Search for the cell housing the specified text and yield its [X, Y] center coordinate. 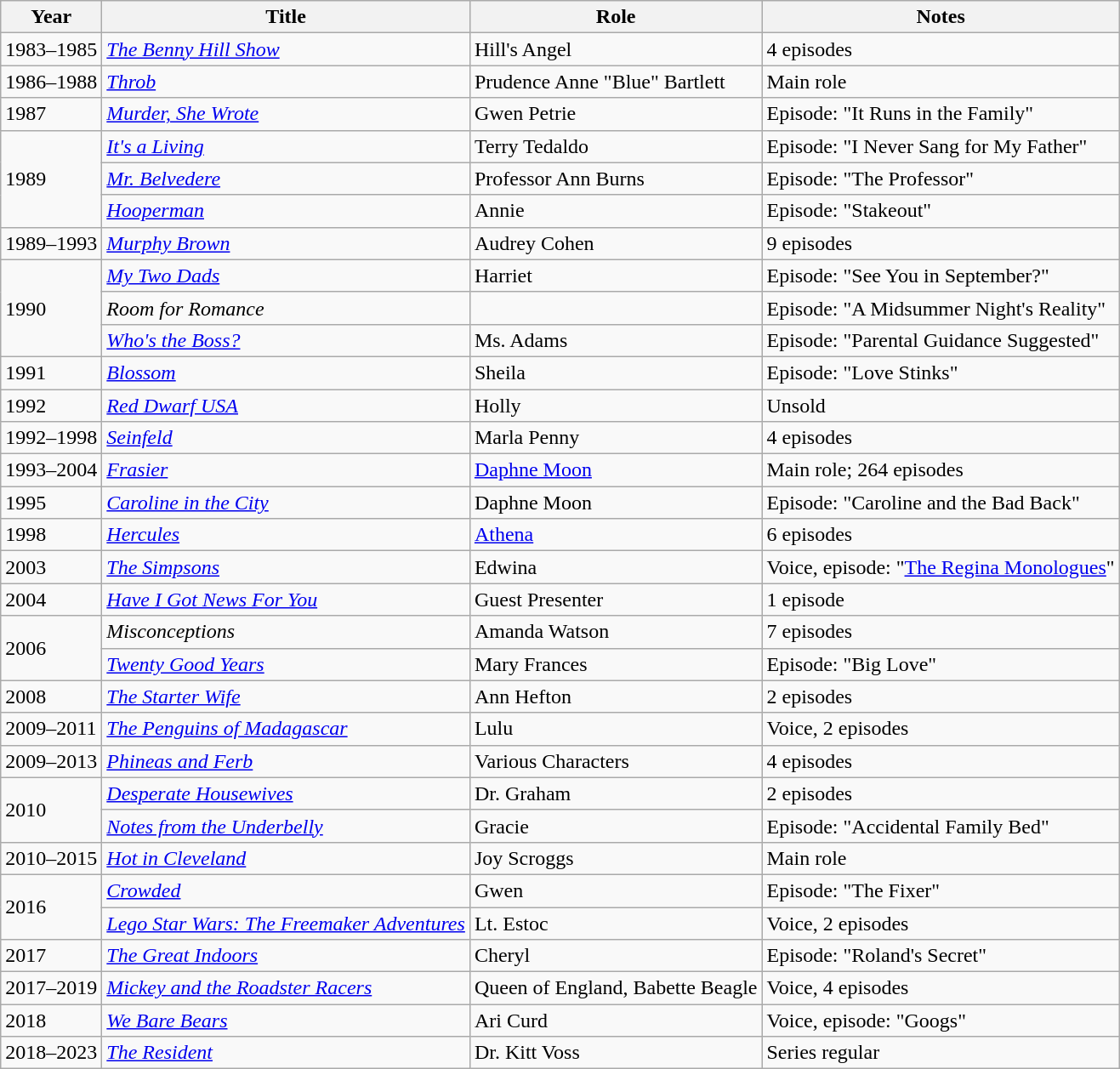
The Simpsons [286, 567]
Lulu [616, 729]
Episode: "Roland's Secret" [941, 956]
Hooperman [286, 211]
Episode: "Love Stinks" [941, 372]
Athena [616, 535]
Crowded [286, 890]
1992–1998 [51, 438]
Notes [941, 17]
We Bare Bears [286, 1021]
Episode: "Stakeout" [941, 211]
Episode: "The Fixer" [941, 890]
7 episodes [941, 632]
2018–2023 [51, 1053]
Ari Curd [616, 1021]
The Great Indoors [286, 956]
2018 [51, 1021]
2004 [51, 600]
2009–2013 [51, 761]
1998 [51, 535]
Episode: "Big Love" [941, 664]
The Resident [286, 1053]
Phineas and Ferb [286, 761]
2017–2019 [51, 988]
Joy Scroggs [616, 858]
1983–1985 [51, 49]
Caroline in the City [286, 503]
Mr. Belvedere [286, 179]
Ms. Adams [616, 340]
Episode: "See You in September?" [941, 276]
Room for Romance [286, 308]
Murphy Brown [286, 243]
Role [616, 17]
Mickey and the Roadster Racers [286, 988]
6 episodes [941, 535]
2006 [51, 648]
Notes from the Underbelly [286, 826]
Hercules [286, 535]
Episode: "The Professor" [941, 179]
1992 [51, 406]
Episode: "Caroline and the Bad Back" [941, 503]
Gracie [616, 826]
Episode: "I Never Sang for My Father" [941, 146]
Misconceptions [286, 632]
Mary Frances [616, 664]
Main role; 264 episodes [941, 470]
Hill's Angel [616, 49]
Audrey Cohen [616, 243]
2009–2011 [51, 729]
2003 [51, 567]
1 episode [941, 600]
Prudence Anne "Blue" Bartlett [616, 82]
The Penguins of Madagascar [286, 729]
Dr. Kitt Voss [616, 1053]
Amanda Watson [616, 632]
9 episodes [941, 243]
Blossom [286, 372]
Holly [616, 406]
Unsold [941, 406]
Terry Tedaldo [616, 146]
1990 [51, 308]
Queen of England, Babette Beagle [616, 988]
Episode: "A Midsummer Night's Reality" [941, 308]
My Two Dads [286, 276]
1991 [51, 372]
1986–1988 [51, 82]
Series regular [941, 1053]
Guest Presenter [616, 600]
Hot in Cleveland [286, 858]
2010 [51, 810]
Sheila [616, 372]
Various Characters [616, 761]
Lego Star Wars: The Freemaker Adventures [286, 923]
Voice, episode: "Googs" [941, 1021]
Red Dwarf USA [286, 406]
Cheryl [616, 956]
Episode: "It Runs in the Family" [941, 114]
Professor Ann Burns [616, 179]
Edwina [616, 567]
Desperate Housewives [286, 793]
1989–1993 [51, 243]
Annie [616, 211]
1989 [51, 179]
Dr. Graham [616, 793]
Voice, episode: "The Regina Monologues" [941, 567]
Year [51, 17]
Title [286, 17]
Lt. Estoc [616, 923]
2010–2015 [51, 858]
2016 [51, 907]
Voice, 4 episodes [941, 988]
The Starter Wife [286, 697]
Throb [286, 82]
Murder, She Wrote [286, 114]
Twenty Good Years [286, 664]
Episode: "Parental Guidance Suggested" [941, 340]
1993–2004 [51, 470]
The Benny Hill Show [286, 49]
2017 [51, 956]
Gwen [616, 890]
Episode: "Accidental Family Bed" [941, 826]
It's a Living [286, 146]
Who's the Boss? [286, 340]
Have I Got News For You [286, 600]
1995 [51, 503]
Harriet [616, 276]
Seinfeld [286, 438]
2008 [51, 697]
Frasier [286, 470]
Gwen Petrie [616, 114]
Ann Hefton [616, 697]
Marla Penny [616, 438]
1987 [51, 114]
